For the text-containing cell, return its midpoint in [x, y] coordinate format. 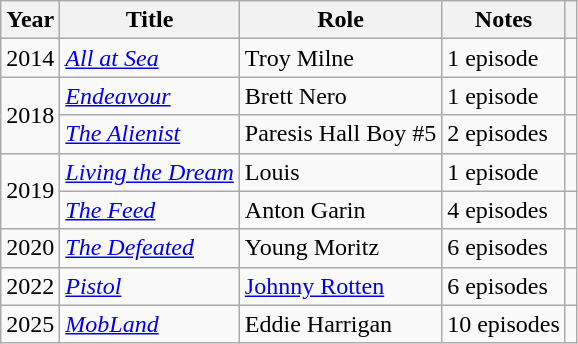
2022 [30, 286]
4 episodes [504, 210]
Young Moritz [340, 248]
Title [150, 20]
2025 [30, 324]
2 episodes [504, 134]
2020 [30, 248]
The Feed [150, 210]
Notes [504, 20]
2014 [30, 58]
Anton Garin [340, 210]
All at Sea [150, 58]
The Alienist [150, 134]
Role [340, 20]
Living the Dream [150, 172]
Troy Milne [340, 58]
Paresis Hall Boy #5 [340, 134]
Eddie Harrigan [340, 324]
Year [30, 20]
The Defeated [150, 248]
Brett Nero [340, 96]
Louis [340, 172]
2019 [30, 191]
2018 [30, 115]
MobLand [150, 324]
Pistol [150, 286]
Endeavour [150, 96]
10 episodes [504, 324]
Johnny Rotten [340, 286]
